From the cell containing the given text, extract its center point as (x, y) coordinate. 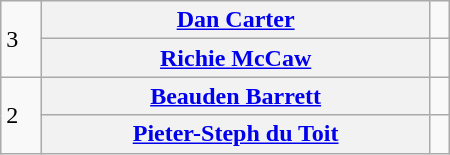
Richie McCaw (236, 58)
Pieter-Steph du Toit (236, 134)
2 (22, 115)
Dan Carter (236, 20)
Beauden Barrett (236, 96)
3 (22, 39)
